Find where the given text appears and provide that cell's center as (x, y) coordinate. 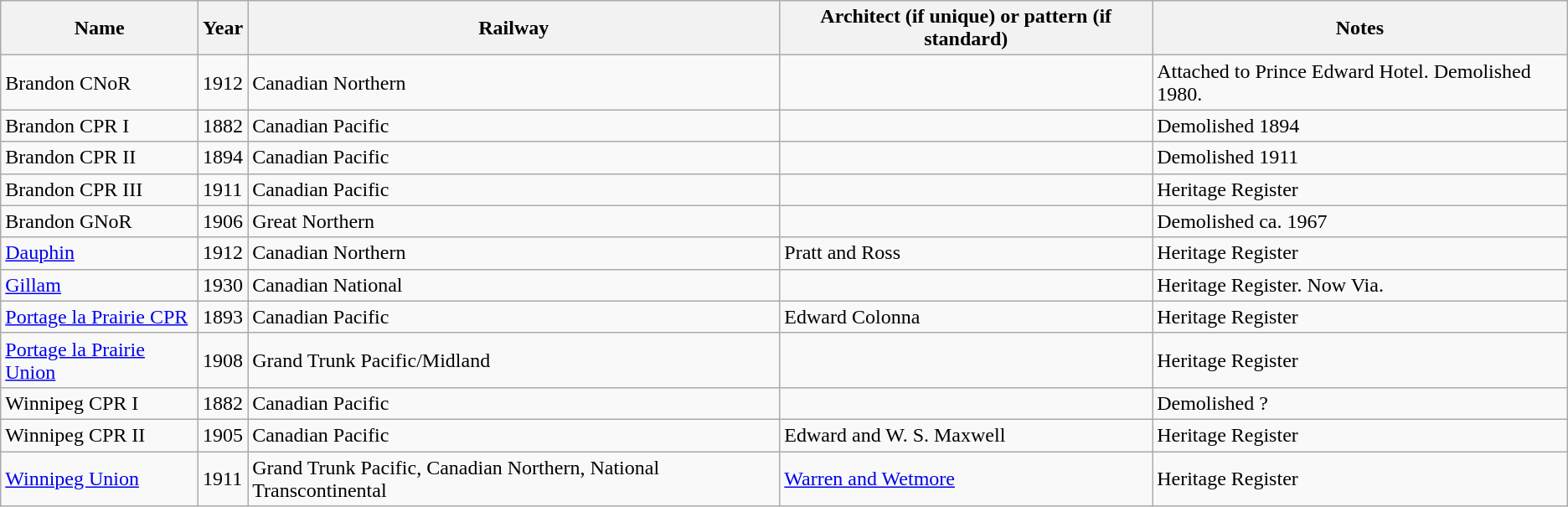
Canadian National (514, 285)
Grand Trunk Pacific/Midland (514, 360)
Winnipeg CPR II (100, 435)
Brandon CPR III (100, 189)
1906 (223, 221)
1905 (223, 435)
Demolished ? (1360, 403)
Brandon CPR II (100, 158)
Dauphin (100, 253)
Edward Colonna (967, 317)
Warren and Wetmore (967, 478)
Attached to Prince Edward Hotel. Demolished 1980. (1360, 82)
Grand Trunk Pacific, Canadian Northern, National Transcontinental (514, 478)
Year (223, 28)
Gillam (100, 285)
Name (100, 28)
Edward and W. S. Maxwell (967, 435)
Brandon CNoR (100, 82)
Demolished 1894 (1360, 126)
Demolished 1911 (1360, 158)
Pratt and Ross (967, 253)
Winnipeg CPR I (100, 403)
1894 (223, 158)
Architect (if unique) or pattern (if standard) (967, 28)
Railway (514, 28)
Heritage Register. Now Via. (1360, 285)
1893 (223, 317)
Great Northern (514, 221)
Brandon GNoR (100, 221)
Notes (1360, 28)
Portage la Prairie CPR (100, 317)
Brandon CPR I (100, 126)
1908 (223, 360)
Winnipeg Union (100, 478)
Portage la Prairie Union (100, 360)
Demolished ca. 1967 (1360, 221)
1930 (223, 285)
